From the cell containing the given text, extract its center point as [x, y] coordinate. 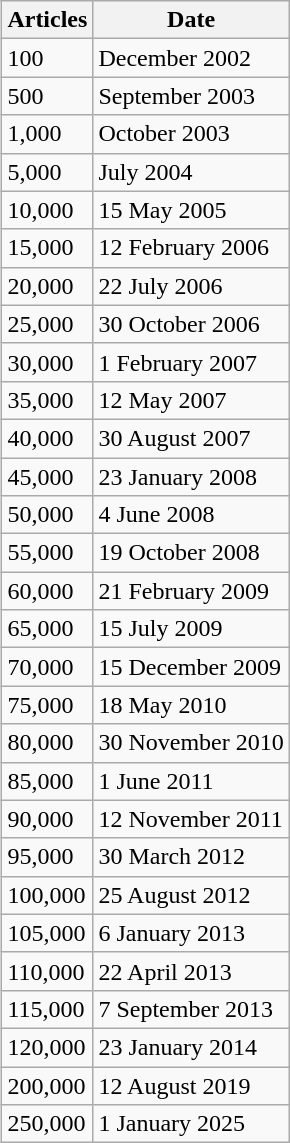
1 June 2011 [191, 781]
25,000 [48, 324]
22 April 2013 [191, 971]
65,000 [48, 629]
15,000 [48, 248]
20,000 [48, 286]
500 [48, 96]
1 January 2025 [191, 1124]
1,000 [48, 134]
30 March 2012 [191, 857]
22 July 2006 [191, 286]
25 August 2012 [191, 895]
October 2003 [191, 134]
4 June 2008 [191, 515]
80,000 [48, 743]
5,000 [48, 172]
105,000 [48, 933]
7 September 2013 [191, 1009]
90,000 [48, 819]
30 November 2010 [191, 743]
30 October 2006 [191, 324]
12 May 2007 [191, 400]
95,000 [48, 857]
18 May 2010 [191, 705]
December 2002 [191, 58]
55,000 [48, 553]
10,000 [48, 210]
1 February 2007 [191, 362]
100 [48, 58]
Date [191, 20]
19 October 2008 [191, 553]
85,000 [48, 781]
50,000 [48, 515]
30,000 [48, 362]
45,000 [48, 477]
September 2003 [191, 96]
15 December 2009 [191, 667]
100,000 [48, 895]
75,000 [48, 705]
23 January 2008 [191, 477]
35,000 [48, 400]
115,000 [48, 1009]
40,000 [48, 438]
60,000 [48, 591]
15 May 2005 [191, 210]
July 2004 [191, 172]
12 November 2011 [191, 819]
Articles [48, 20]
12 August 2019 [191, 1085]
110,000 [48, 971]
30 August 2007 [191, 438]
120,000 [48, 1047]
15 July 2009 [191, 629]
23 January 2014 [191, 1047]
200,000 [48, 1085]
21 February 2009 [191, 591]
12 February 2006 [191, 248]
70,000 [48, 667]
250,000 [48, 1124]
6 January 2013 [191, 933]
